Scan for the cell matching the given text and deliver its [x, y] coordinate at center. 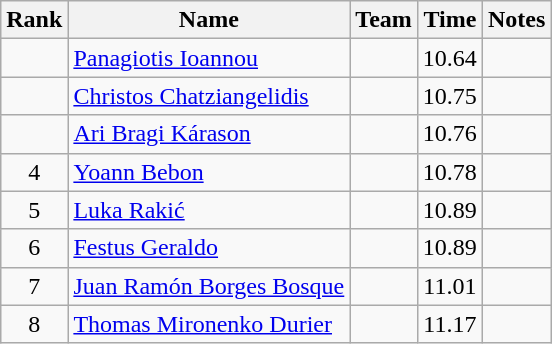
10.78 [450, 172]
4 [34, 172]
Team [384, 20]
10.76 [450, 134]
Festus Geraldo [209, 248]
Notes [516, 20]
Ari Bragi Kárason [209, 134]
Juan Ramón Borges Bosque [209, 286]
Time [450, 20]
11.17 [450, 324]
Panagiotis Ioannou [209, 58]
Christos Chatziangelidis [209, 96]
Luka Rakić [209, 210]
Name [209, 20]
Thomas Mironenko Durier [209, 324]
5 [34, 210]
10.64 [450, 58]
7 [34, 286]
8 [34, 324]
11.01 [450, 286]
10.75 [450, 96]
6 [34, 248]
Yoann Bebon [209, 172]
Rank [34, 20]
